Determine the [X, Y] coordinate at the center of the cell enclosing the given text.  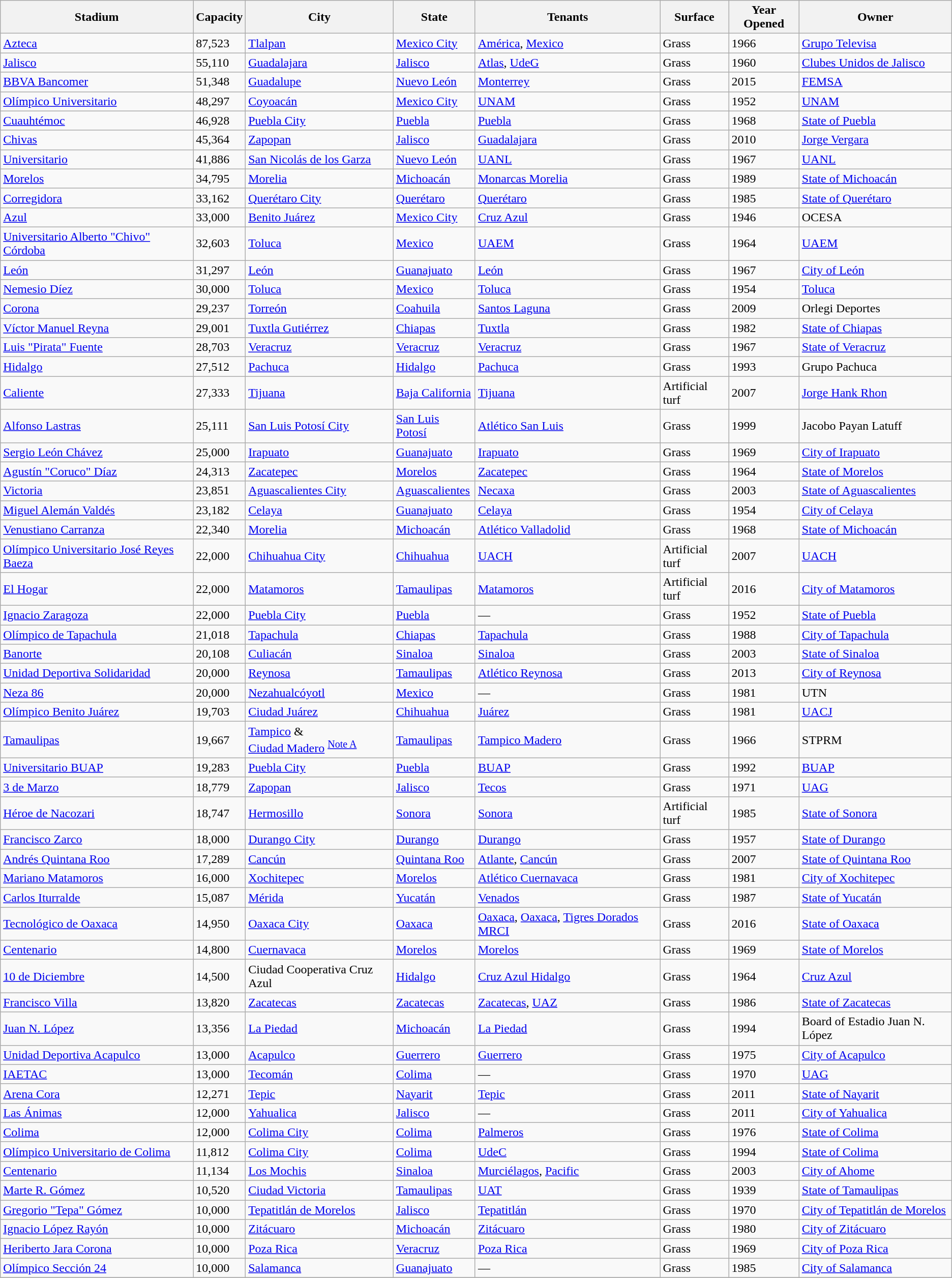
Tecnológico de Oaxaca [97, 924]
UAT [568, 1191]
Santos Laguna [568, 309]
Carlos Iturralde [97, 898]
Olímpico Universitario José Reyes Baeza [97, 555]
27,512 [220, 367]
Cruz Azul Hidalgo [568, 976]
16,000 [220, 878]
10,520 [220, 1191]
San Nicolás de los Garza [319, 159]
Yucatán [434, 898]
Venados [568, 898]
Owner [875, 17]
BBVA Bancomer [97, 82]
2015 [764, 82]
Atlético Reynosa [568, 673]
1960 [764, 63]
Tenants [568, 17]
Yahualica [319, 1113]
Andrés Quintana Roo [97, 859]
City of Celaya [875, 510]
Venustiano Carranza [97, 529]
28,703 [220, 347]
Azteca [97, 43]
33,162 [220, 198]
3 de Marzo [97, 787]
22,340 [220, 529]
46,928 [220, 121]
Oaxaca City [319, 924]
State of Veracruz [875, 347]
Victoria [97, 491]
State of Quintana Roo [875, 859]
1976 [764, 1132]
Tepatitlán [568, 1210]
State of Querétaro [875, 198]
Las Ánimas [97, 1113]
Olímpico Benito Juárez [97, 712]
Nemesio Díez [97, 289]
25,111 [220, 426]
Acapulco [319, 1055]
Zacatecas, UAZ [568, 1002]
34,795 [220, 179]
San Luis Potosí City [319, 426]
STPRM [875, 740]
15,087 [220, 898]
Gregorio "Tepa" Gómez [97, 1210]
State of Sinaloa [875, 654]
29,001 [220, 328]
Atlas, UdeG [568, 63]
Azul [97, 217]
Ignacio Zaragoza [97, 615]
Coyoacán [319, 101]
32,603 [220, 243]
55,110 [220, 63]
23,182 [220, 510]
Murciélagos, Pacific [568, 1171]
24,313 [220, 471]
Unidad Deportiva Solidaridad [97, 673]
Xochitepec [319, 878]
Reynosa [319, 673]
Francisco Villa [97, 1002]
City of Salamanca [875, 1268]
Surface [695, 17]
2009 [764, 309]
State of Sonora [875, 813]
Olímpico Universitario [97, 101]
Tecos [568, 787]
13,356 [220, 1028]
Year Opened [764, 17]
OCESA [875, 217]
11,812 [220, 1151]
12,271 [220, 1093]
45,364 [220, 140]
Necaxa [568, 491]
Tuxtla Gutiérrez [319, 328]
41,886 [220, 159]
Tecomán [319, 1074]
17,289 [220, 859]
Tlalpan [319, 43]
14,950 [220, 924]
City of Yahualica [875, 1113]
Oaxaca, Oaxaca, Tigres Dorados MRCI [568, 924]
1989 [764, 179]
25,000 [220, 452]
Olímpico de Tapachula [97, 634]
Universitario Alberto "Chivo" Córdoba [97, 243]
State of Durango [875, 840]
18,000 [220, 840]
Aguascalientes [434, 491]
UACJ [875, 712]
Los Mochis [319, 1171]
Ciudad Cooperativa Cruz Azul [319, 976]
City of Xochitepec [875, 878]
State of Aguascalientes [875, 491]
Chihuahua City [319, 555]
Palmeros [568, 1132]
Sergio León Chávez [97, 452]
Hermosillo [319, 813]
El Hogar [97, 589]
Jacobo Payan Latuff [875, 426]
51,348 [220, 82]
Jorge Hank Rhon [875, 393]
Heriberto Jara Corona [97, 1249]
City of Ahome [875, 1171]
Tampico & Ciudad Madero Note A [319, 740]
Jorge Vergara [875, 140]
1987 [764, 898]
33,000 [220, 217]
Neza 86 [97, 693]
14,500 [220, 976]
Caliente [97, 393]
City of Reynosa [875, 673]
Orlegi Deportes [875, 309]
Quintana Roo [434, 859]
Banorte [97, 654]
Atlético Cuernavaca [568, 878]
Nayarit [434, 1093]
14,800 [220, 950]
State of Tamaulipas [875, 1191]
Arena Cora [97, 1093]
Corona [97, 309]
Juárez [568, 712]
Luis "Pirata" Fuente [97, 347]
Tuxtla [568, 328]
City of Matamoros [875, 589]
13,820 [220, 1002]
Alfonso Lastras [97, 426]
1982 [764, 328]
San Luis Potosí [434, 426]
18,779 [220, 787]
State of Nayarit [875, 1093]
Culiacán [319, 654]
Mérida [319, 898]
FEMSA [875, 82]
IAETAC [97, 1074]
Clubes Unidos de Jalisco [875, 63]
State of Yucatán [875, 898]
19,283 [220, 767]
Benito Juárez [319, 217]
1971 [764, 787]
Juan N. López [97, 1028]
Durango City [319, 840]
Tampico Madero [568, 740]
1975 [764, 1055]
Cancún [319, 859]
Tepatitlán de Morelos [319, 1210]
Stadium [97, 17]
Capacity [220, 17]
87,523 [220, 43]
City of León [875, 270]
1980 [764, 1229]
1999 [764, 426]
Chivas [97, 140]
City of Tepatitlán de Morelos [875, 1210]
Cuauhtémoc [97, 121]
Héroe de Nacozari [97, 813]
Agustín "Coruco" Díaz [97, 471]
Olímpico Sección 24 [97, 1268]
State of Zacatecas [875, 1002]
1988 [764, 634]
State [434, 17]
Cuernavaca [319, 950]
Víctor Manuel Reyna [97, 328]
2010 [764, 140]
Universitario BUAP [97, 767]
21,018 [220, 634]
1993 [764, 367]
19,703 [220, 712]
23,851 [220, 491]
30,000 [220, 289]
UdeC [568, 1151]
UTN [875, 693]
Guadalupe [319, 82]
Miguel Alemán Valdés [97, 510]
Mariano Matamoros [97, 878]
City of Zitácuaro [875, 1229]
20,108 [220, 654]
City of Poza Rica [875, 1249]
Aguascalientes City [319, 491]
Atlante, Cancún [568, 859]
América, Mexico [568, 43]
Monarcas Morelia [568, 179]
2013 [764, 673]
Corregidora [97, 198]
27,333 [220, 393]
Atlético Valladolid [568, 529]
1957 [764, 840]
Universitario [97, 159]
19,667 [220, 740]
Francisco Zarco [97, 840]
Grupo Pachuca [875, 367]
State of Oaxaca [875, 924]
City [319, 17]
1946 [764, 217]
31,297 [220, 270]
29,237 [220, 309]
Marte R. Gómez [97, 1191]
Oaxaca [434, 924]
1986 [764, 1002]
Baja California [434, 393]
Ignacio López Rayón [97, 1229]
Unidad Deportiva Acapulco [97, 1055]
10 de Diciembre [97, 976]
1992 [764, 767]
1939 [764, 1191]
City of Acapulco [875, 1055]
Atlético San Luis [568, 426]
Coahuila [434, 309]
48,297 [220, 101]
Salamanca [319, 1268]
11,134 [220, 1171]
Torreón [319, 309]
Ciudad Juárez [319, 712]
Querétaro City [319, 198]
Monterrey [568, 82]
18,747 [220, 813]
City of Tapachula [875, 634]
Nezahualcóyotl [319, 693]
Board of Estadio Juan N. López [875, 1028]
Ciudad Victoria [319, 1191]
State of Chiapas [875, 328]
Olímpico Universitario de Colima [97, 1151]
City of Irapuato [875, 452]
Grupo Televisa [875, 43]
